Capture the cell that displays the provided text and extract its [x, y] central coordinate. 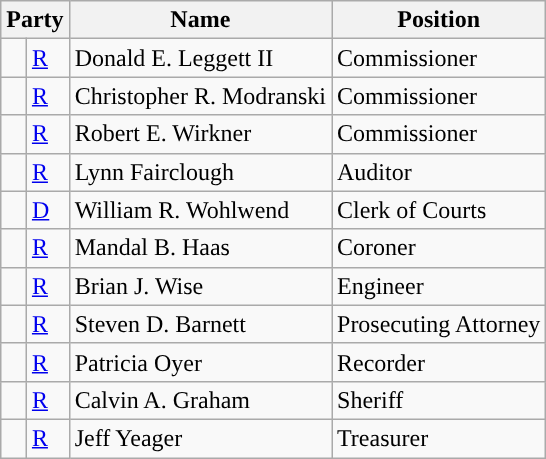
Mandal B. Haas [200, 248]
Lynn Fairclough [200, 172]
Patricia Oyer [200, 362]
D [48, 210]
Coroner [439, 248]
Prosecuting Attorney [439, 324]
Calvin A. Graham [200, 400]
Donald E. Leggett II [200, 58]
Robert E. Wirkner [200, 134]
Auditor [439, 172]
Name [200, 20]
Brian J. Wise [200, 286]
William R. Wohlwend [200, 210]
Jeff Yeager [200, 438]
Steven D. Barnett [200, 324]
Christopher R. Modranski [200, 96]
Position [439, 20]
Treasurer [439, 438]
Party [35, 20]
Engineer [439, 286]
Clerk of Courts [439, 210]
Sheriff [439, 400]
Recorder [439, 362]
